Extract the (x, y) coordinate from the center of the cell holding the provided text.  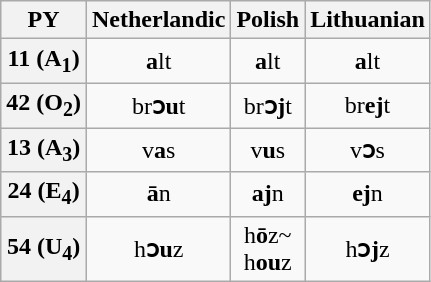
vɔs (368, 150)
Lithuanian (368, 20)
54 (U4) (44, 248)
vas (158, 150)
ān (158, 194)
ejn (368, 194)
24 (E4) (44, 194)
hɔjz (368, 248)
Polish (268, 20)
ajn (268, 194)
11 (A1) (44, 61)
13 (A3) (44, 150)
brejt (368, 105)
42 (O2) (44, 105)
PY (44, 20)
Netherlandic (158, 20)
hɔuz (158, 248)
brɔut (158, 105)
vus (268, 150)
hōz~houz (268, 248)
brɔjt (268, 105)
